Return the (x, y) coordinate for the center point of the cell that contains the specified text.  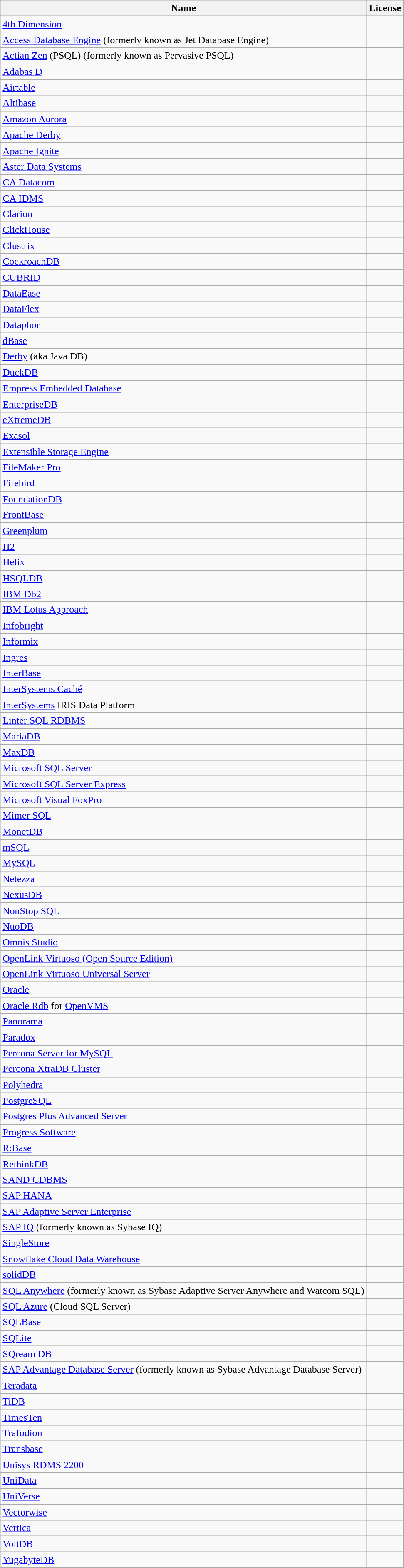
Percona Server for MySQL (183, 1053)
Progress Software (183, 1132)
SAP HANA (183, 1195)
MariaDB (183, 737)
Extensible Storage Engine (183, 451)
SingleStore (183, 1243)
SAND CDBMS (183, 1180)
Vectorwise (183, 1512)
SAP IQ (formerly known as Sybase IQ) (183, 1227)
RethinkDB (183, 1164)
UniData (183, 1481)
Airtable (183, 87)
Derby (aka Java DB) (183, 356)
solidDB (183, 1275)
Trafodion (183, 1433)
Ingres (183, 657)
Postgres Plus Advanced Server (183, 1116)
4th Dimension (183, 24)
H2 (183, 547)
ClickHouse (183, 230)
Adabas D (183, 72)
SAP Adaptive Server Enterprise (183, 1212)
NexusDB (183, 895)
Clustrix (183, 246)
CA IDMS (183, 198)
Microsoft SQL Server (183, 768)
DataFlex (183, 309)
Polyhedra (183, 1085)
VoltDB (183, 1544)
NonStop SQL (183, 910)
MonetDB (183, 831)
FrontBase (183, 515)
MaxDB (183, 752)
SQL Anywhere (formerly known as Sybase Adaptive Server Anywhere and Watcom SQL) (183, 1291)
Aster Data Systems (183, 166)
Helix (183, 562)
Altibase (183, 103)
OpenLink Virtuoso (Open Source Edition) (183, 958)
SQLBase (183, 1322)
FileMaker Pro (183, 467)
InterSystems IRIS Data Platform (183, 705)
CockroachDB (183, 262)
CUBRID (183, 277)
SAP Advantage Database Server (formerly known as Sybase Advantage Database Server) (183, 1370)
InterSystems Caché (183, 689)
Empress Embedded Database (183, 388)
SQL Azure (Cloud SQL Server) (183, 1306)
Netezza (183, 879)
License (385, 8)
TimesTen (183, 1417)
Access Database Engine (formerly known as Jet Database Engine) (183, 40)
MySQL (183, 863)
HSQLDB (183, 578)
YugabyteDB (183, 1560)
DataEase (183, 293)
Apache Derby (183, 135)
Linter SQL RDBMS (183, 721)
Dataphor (183, 325)
SQLite (183, 1338)
Transbase (183, 1449)
Mimer SQL (183, 816)
IBM Lotus Approach (183, 610)
Microsoft Visual FoxPro (183, 800)
Microsoft SQL Server Express (183, 784)
Amazon Aurora (183, 119)
CA Datacom (183, 182)
PostgreSQL (183, 1101)
Exasol (183, 435)
Firebird (183, 483)
Teradata (183, 1385)
IBM Db2 (183, 594)
Percona XtraDB Cluster (183, 1069)
eXtremeDB (183, 420)
Oracle Rdb for OpenVMS (183, 1006)
Vertica (183, 1528)
Actian Zen (PSQL) (formerly known as Pervasive PSQL) (183, 56)
Name (183, 8)
R:Base (183, 1148)
OpenLink Virtuoso Universal Server (183, 974)
Panorama (183, 1021)
Paradox (183, 1037)
Unisys RDMS 2200 (183, 1464)
Snowflake Cloud Data Warehouse (183, 1259)
Clarion (183, 214)
FoundationDB (183, 499)
TiDB (183, 1401)
Greenplum (183, 531)
InterBase (183, 673)
Infobright (183, 626)
UniVerse (183, 1496)
dBase (183, 341)
NuoDB (183, 926)
mSQL (183, 847)
Oracle (183, 990)
EnterpriseDB (183, 404)
DuckDB (183, 372)
Apache Ignite (183, 151)
Informix (183, 641)
SQream DB (183, 1354)
Omnis Studio (183, 942)
